Scan for the cell matching the given text and deliver its (X, Y) coordinate at center. 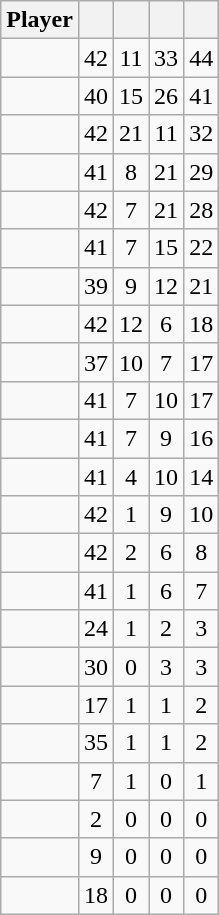
44 (202, 58)
37 (96, 362)
28 (202, 210)
Player (40, 20)
14 (202, 477)
30 (96, 667)
33 (166, 58)
24 (96, 629)
35 (96, 743)
39 (96, 286)
32 (202, 134)
16 (202, 438)
4 (132, 477)
29 (202, 172)
40 (96, 96)
26 (166, 96)
22 (202, 248)
